For the text-containing cell, return its midpoint in (x, y) coordinate format. 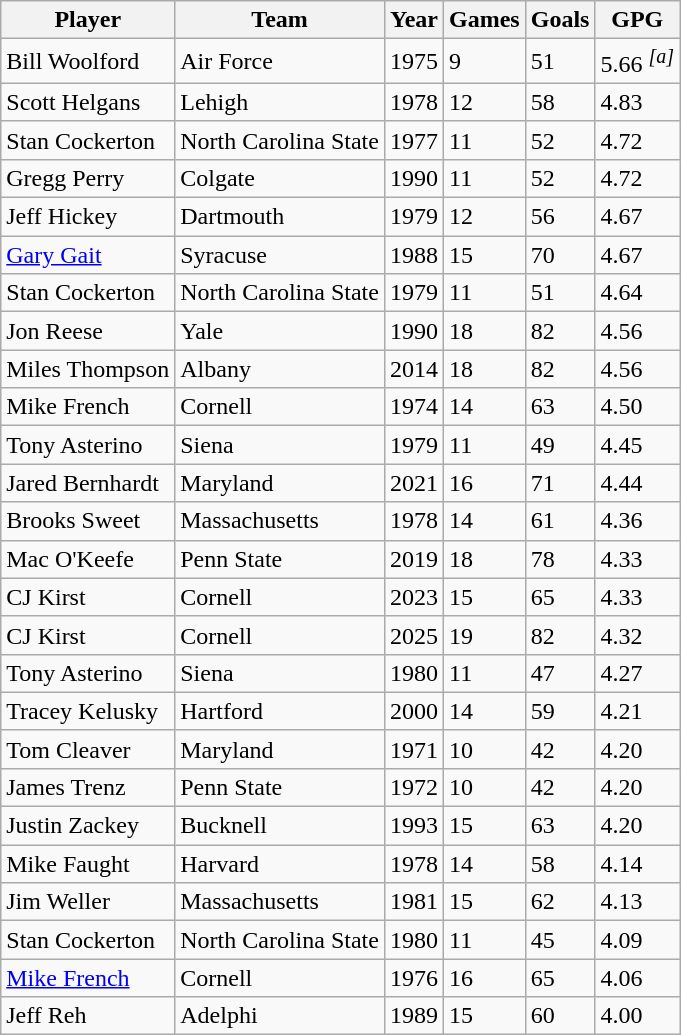
4.50 (638, 407)
Yale (280, 331)
19 (484, 635)
Air Force (280, 62)
1974 (414, 407)
4.27 (638, 673)
4.36 (638, 521)
Jon Reese (88, 331)
1977 (414, 140)
4.45 (638, 445)
4.14 (638, 864)
Adelphi (280, 1016)
Brooks Sweet (88, 521)
Jim Weller (88, 902)
4.06 (638, 978)
1993 (414, 826)
4.64 (638, 293)
49 (560, 445)
4.09 (638, 940)
1972 (414, 787)
Miles Thompson (88, 369)
1988 (414, 255)
2019 (414, 559)
Jared Bernhardt (88, 483)
56 (560, 217)
Jeff Hickey (88, 217)
62 (560, 902)
4.13 (638, 902)
2000 (414, 711)
Games (484, 20)
Scott Helgans (88, 102)
61 (560, 521)
Team (280, 20)
1975 (414, 62)
60 (560, 1016)
Syracuse (280, 255)
Jeff Reh (88, 1016)
45 (560, 940)
1981 (414, 902)
1976 (414, 978)
2023 (414, 597)
5.66 [a] (638, 62)
Colgate (280, 178)
Tracey Kelusky (88, 711)
71 (560, 483)
Lehigh (280, 102)
Tom Cleaver (88, 749)
Mike Faught (88, 864)
47 (560, 673)
Year (414, 20)
2021 (414, 483)
78 (560, 559)
Goals (560, 20)
Bill Woolford (88, 62)
4.00 (638, 1016)
59 (560, 711)
2014 (414, 369)
4.32 (638, 635)
Gary Gait (88, 255)
1989 (414, 1016)
4.21 (638, 711)
Gregg Perry (88, 178)
Bucknell (280, 826)
Harvard (280, 864)
9 (484, 62)
Player (88, 20)
James Trenz (88, 787)
Mac O'Keefe (88, 559)
GPG (638, 20)
Hartford (280, 711)
Albany (280, 369)
4.83 (638, 102)
4.44 (638, 483)
2025 (414, 635)
Justin Zackey (88, 826)
1971 (414, 749)
Dartmouth (280, 217)
70 (560, 255)
